Find where the given text appears and provide that cell's center as [X, Y] coordinate. 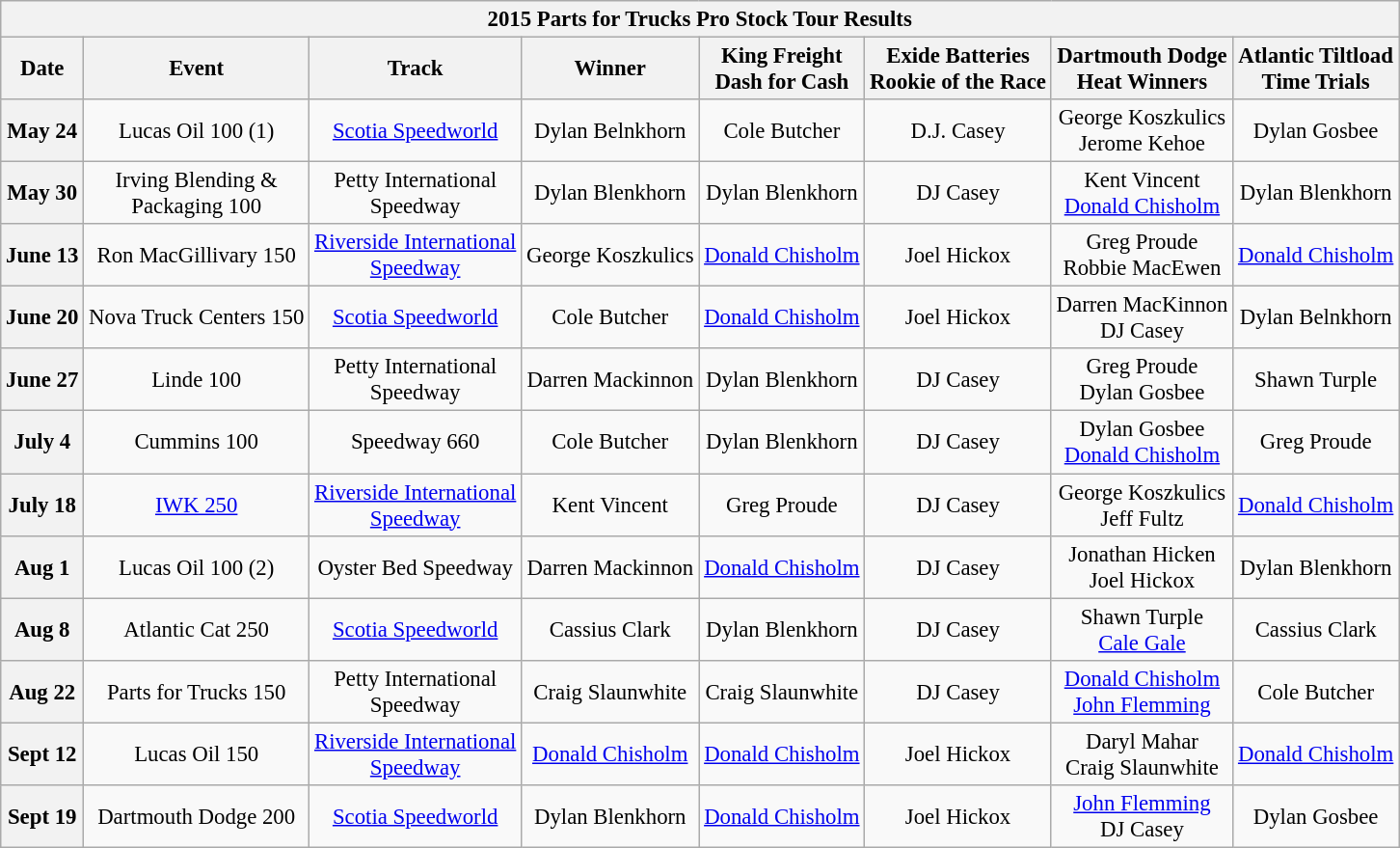
Cummins 100 [197, 442]
Lucas Oil 150 [197, 754]
Shawn TurpleCale Gale [1142, 629]
Kent Vincent [610, 506]
2015 Parts for Trucks Pro Stock Tour Results [700, 19]
Aug 22 [42, 691]
Speedway 660 [416, 442]
Event [197, 69]
Dylan GosbeeDonald Chisholm [1142, 442]
King FreightDash for Cash [782, 69]
Donald ChisholmJohn Flemming [1142, 691]
Irving Blending &Packaging 100 [197, 193]
Nova Truck Centers 150 [197, 318]
Greg ProudeDylan Gosbee [1142, 380]
George Koszkulics [610, 255]
Jonathan HickenJoel Hickox [1142, 567]
Parts for Trucks 150 [197, 691]
Lucas Oil 100 (1) [197, 131]
July 4 [42, 442]
Track [416, 69]
D.J. Casey [958, 131]
Aug 8 [42, 629]
John FlemmingDJ Casey [1142, 816]
Daryl MaharCraig Slaunwhite [1142, 754]
Oyster Bed Speedway [416, 567]
Ron MacGillivary 150 [197, 255]
IWK 250 [197, 506]
Winner [610, 69]
Exide BatteriesRookie of the Race [958, 69]
Sept 12 [42, 754]
Lucas Oil 100 (2) [197, 567]
Dartmouth Dodge 200 [197, 816]
May 30 [42, 193]
Greg ProudeRobbie MacEwen [1142, 255]
Kent VincentDonald Chisholm [1142, 193]
Darren MacKinnonDJ Casey [1142, 318]
Sept 19 [42, 816]
Linde 100 [197, 380]
May 24 [42, 131]
July 18 [42, 506]
Atlantic TiltloadTime Trials [1316, 69]
Dartmouth DodgeHeat Winners [1142, 69]
Atlantic Cat 250 [197, 629]
George KoszkulicsJeff Fultz [1142, 506]
Aug 1 [42, 567]
June 20 [42, 318]
June 27 [42, 380]
Shawn Turple [1316, 380]
June 13 [42, 255]
George KoszkulicsJerome Kehoe [1142, 131]
Date [42, 69]
